Determine the (x, y) coordinate at the center of the cell enclosing the given text.  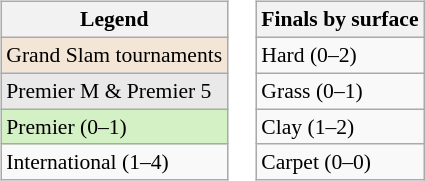
Hard (0–2) (340, 55)
International (1–4) (114, 162)
Carpet (0–0) (340, 162)
Grand Slam tournaments (114, 55)
Clay (1–2) (340, 127)
Legend (114, 20)
Finals by surface (340, 20)
Premier M & Premier 5 (114, 91)
Grass (0–1) (340, 91)
Premier (0–1) (114, 127)
